Determine the (x, y) coordinate at the center of the cell enclosing the given text.  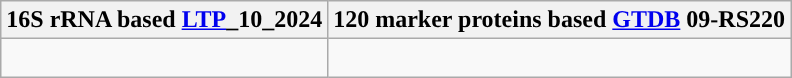
16S rRNA based LTP_10_2024 (164, 20)
120 marker proteins based GTDB 09-RS220 (560, 20)
